Locate the cell with the specified text and output its [X, Y] center coordinate. 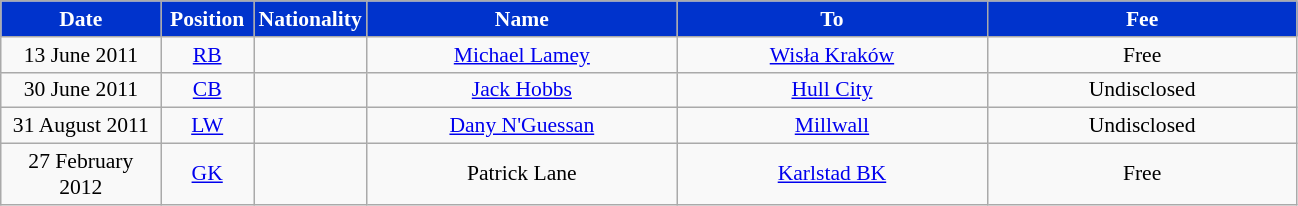
Karlstad BK [832, 174]
Millwall [832, 126]
LW [208, 126]
Jack Hobbs [522, 90]
Name [522, 19]
Date [81, 19]
27 February 2012 [81, 174]
GK [208, 174]
Nationality [310, 19]
Fee [1142, 19]
Michael Lamey [522, 55]
30 June 2011 [81, 90]
Wisła Kraków [832, 55]
Position [208, 19]
Patrick Lane [522, 174]
To [832, 19]
31 August 2011 [81, 126]
13 June 2011 [81, 55]
RB [208, 55]
Dany N'Guessan [522, 126]
CB [208, 90]
Hull City [832, 90]
